Capture the cell that displays the provided text and extract its [x, y] central coordinate. 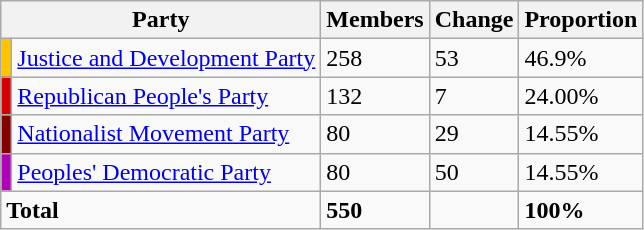
7 [474, 96]
29 [474, 134]
Justice and Development Party [166, 58]
46.9% [581, 58]
Peoples' Democratic Party [166, 172]
Change [474, 20]
Republican People's Party [166, 96]
550 [375, 210]
132 [375, 96]
Total [161, 210]
Party [161, 20]
53 [474, 58]
Nationalist Movement Party [166, 134]
258 [375, 58]
100% [581, 210]
Members [375, 20]
24.00% [581, 96]
Proportion [581, 20]
50 [474, 172]
